Locate the cell with the specified text and output its [x, y] center coordinate. 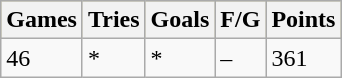
46 [42, 58]
Goals [180, 20]
F/G [240, 20]
361 [304, 58]
– [240, 58]
Points [304, 20]
Tries [114, 20]
Games [42, 20]
